Return (x, y) of the center of cell containing provided text 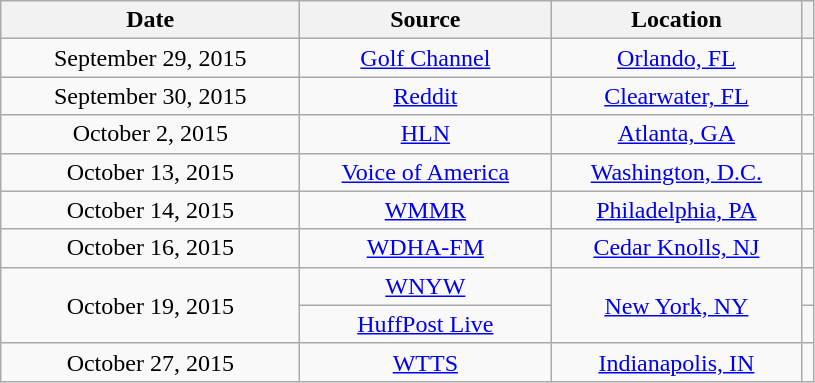
Reddit (426, 96)
October 14, 2015 (150, 210)
HLN (426, 134)
September 30, 2015 (150, 96)
October 16, 2015 (150, 248)
September 29, 2015 (150, 58)
October 2, 2015 (150, 134)
Location (676, 20)
Indianapolis, IN (676, 362)
Orlando, FL (676, 58)
October 27, 2015 (150, 362)
Clearwater, FL (676, 96)
Source (426, 20)
October 13, 2015 (150, 172)
WNYW (426, 286)
Voice of America (426, 172)
WMMR (426, 210)
HuffPost Live (426, 324)
Atlanta, GA (676, 134)
Date (150, 20)
New York, NY (676, 305)
WDHA-FM (426, 248)
WTTS (426, 362)
Philadelphia, PA (676, 210)
Washington, D.C. (676, 172)
Cedar Knolls, NJ (676, 248)
Golf Channel (426, 58)
October 19, 2015 (150, 305)
